Scan for the cell matching the given text and deliver its (X, Y) coordinate at center. 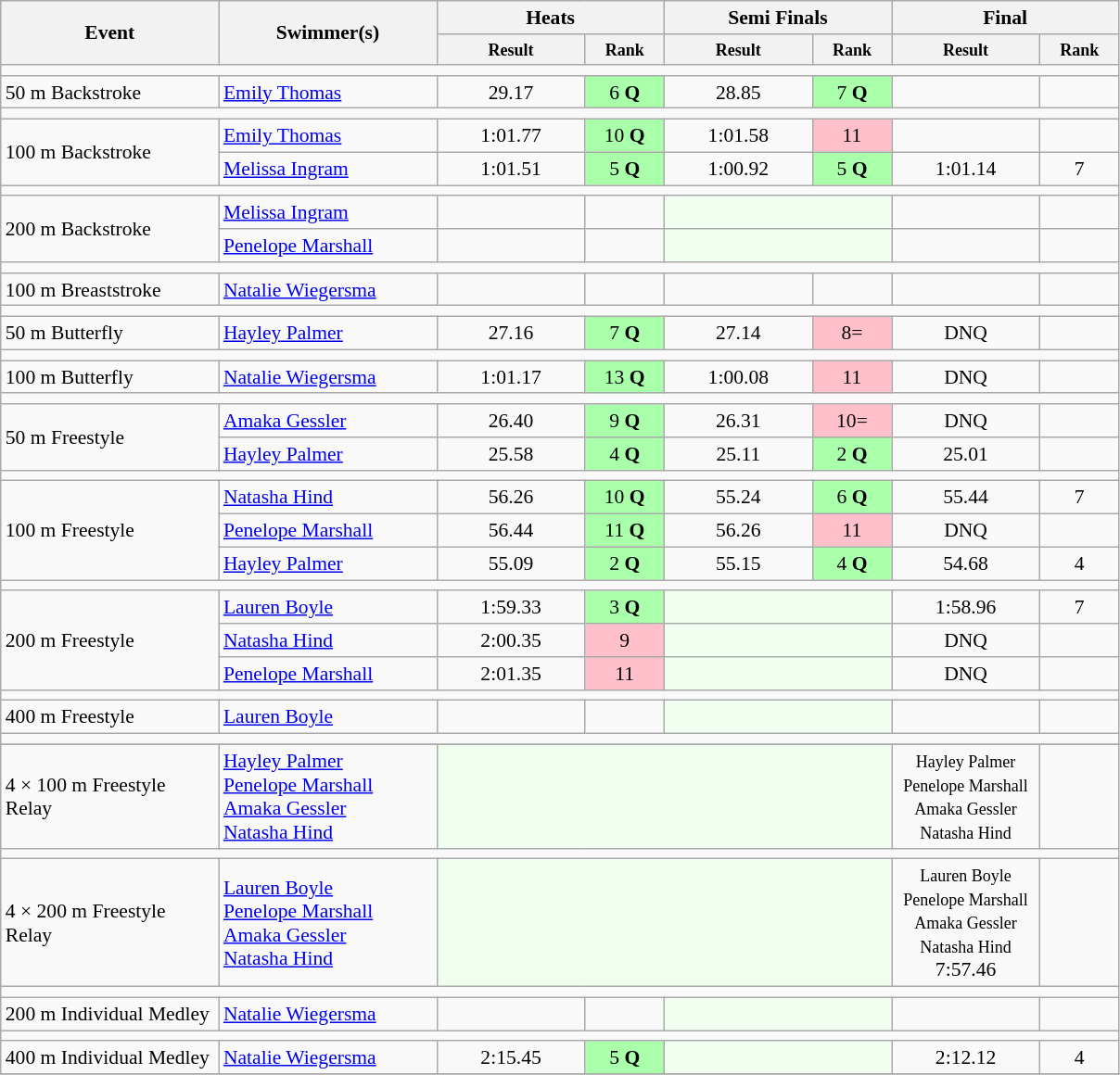
1:01.77 (511, 136)
55.09 (511, 563)
9 Q (625, 421)
1:01.51 (511, 169)
50 m Butterfly (109, 334)
Semi Finals (777, 18)
Heats (551, 18)
11 Q (625, 531)
400 m Freestyle (109, 717)
Lauren BoylePenelope MarshallAmaka GesslerNatasha Hind7:57.46 (966, 923)
25.11 (738, 454)
9 (625, 640)
Final (1005, 18)
10= (851, 421)
Event (109, 33)
56.44 (511, 531)
54.68 (966, 563)
Lauren BoylePenelope MarshallAmaka GesslerNatasha Hind (328, 923)
27.14 (738, 334)
50 m Freestyle (109, 437)
13 Q (625, 377)
100 m Breaststroke (109, 290)
55.44 (966, 498)
200 m Freestyle (109, 641)
1:01.17 (511, 377)
25.58 (511, 454)
55.24 (738, 498)
2:12.12 (966, 1058)
Swimmer(s) (328, 33)
2:01.35 (511, 674)
26.40 (511, 421)
2:15.45 (511, 1058)
26.31 (738, 421)
1:01.14 (966, 169)
55.15 (738, 563)
100 m Backstroke (109, 152)
400 m Individual Medley (109, 1058)
25.01 (966, 454)
3 Q (625, 608)
4 × 100 m Freestyle Relay (109, 796)
27.16 (511, 334)
200 m Individual Medley (109, 1014)
4 × 200 m Freestyle Relay (109, 923)
1:59.33 (511, 608)
1:58.96 (966, 608)
29.17 (511, 93)
1:01.58 (738, 136)
50 m Backstroke (109, 93)
2:00.35 (511, 640)
200 m Backstroke (109, 230)
28.85 (738, 93)
1:00.92 (738, 169)
100 m Freestyle (109, 530)
1:00.08 (738, 377)
Amaka Gessler (328, 421)
8= (851, 334)
100 m Butterfly (109, 377)
